Locate the cell with the specified text and output its (x, y) center coordinate. 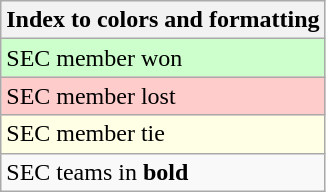
SEC member lost (163, 96)
SEC member tie (163, 134)
SEC teams in bold (163, 172)
Index to colors and formatting (163, 20)
SEC member won (163, 58)
